Scan for the cell matching the given text and deliver its [X, Y] coordinate at center. 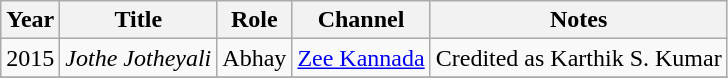
Role [254, 20]
Channel [361, 20]
2015 [30, 58]
Notes [578, 20]
Credited as Karthik S. Kumar [578, 58]
Year [30, 20]
Zee Kannada [361, 58]
Title [138, 20]
Abhay [254, 58]
Jothe Jotheyali [138, 58]
